Pinpoint the cell where the given text exists, returning its [x, y] midpoint coordinate. 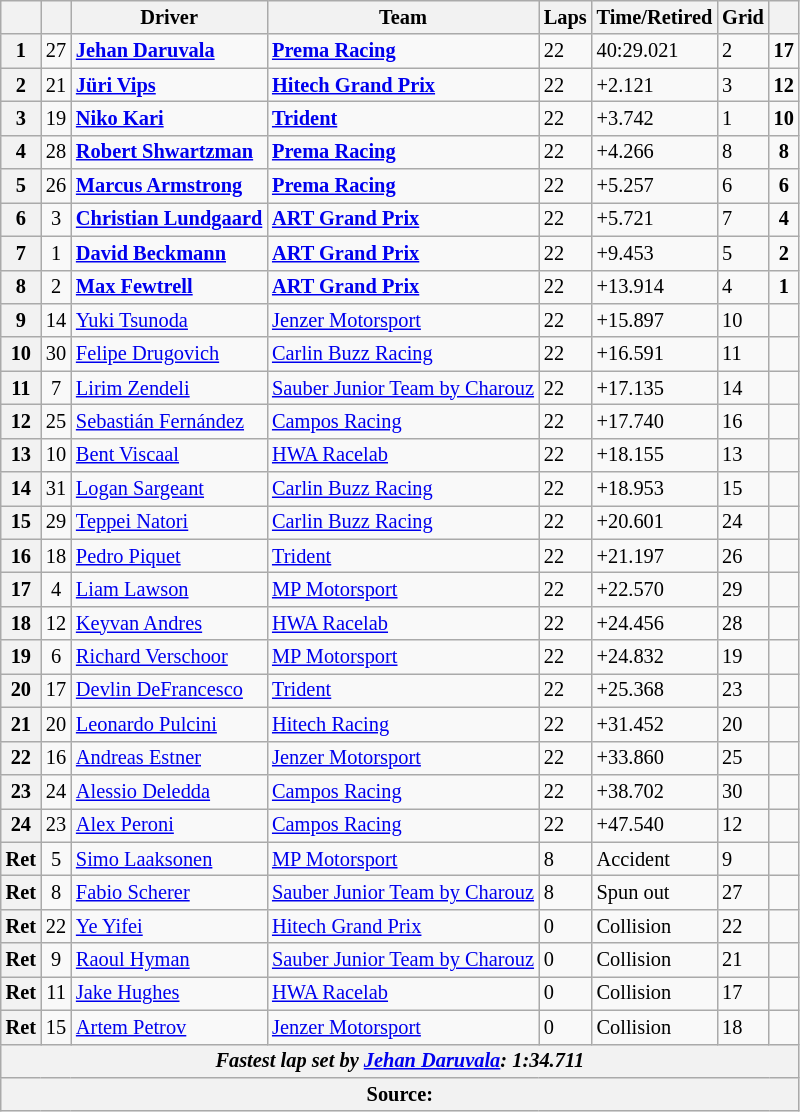
+31.452 [655, 724]
+13.914 [655, 287]
Grid [743, 17]
Jake Hughes [169, 993]
Christian Lundgaard [169, 219]
+25.368 [655, 690]
Logan Sargeant [169, 489]
+3.742 [655, 118]
Niko Kari [169, 118]
+17.740 [655, 421]
Fastest lap set by Jehan Daruvala: 1:34.711 [400, 1061]
Max Fewtrell [169, 287]
Marcus Armstrong [169, 186]
+33.860 [655, 758]
+2.121 [655, 85]
Team [403, 17]
31 [56, 489]
Ye Yifei [169, 926]
Robert Shwartzman [169, 152]
Pedro Piquet [169, 556]
+22.570 [655, 589]
+9.453 [655, 253]
Jüri Vips [169, 85]
+5.257 [655, 186]
Devlin DeFrancesco [169, 690]
+20.601 [655, 522]
Driver [169, 17]
Lirim Zendeli [169, 388]
+16.591 [655, 354]
Artem Petrov [169, 1027]
+18.155 [655, 455]
Bent Viscaal [169, 455]
+18.953 [655, 489]
+47.540 [655, 825]
Raoul Hyman [169, 960]
+17.135 [655, 388]
+38.702 [655, 791]
Richard Verschoor [169, 657]
+24.832 [655, 657]
Andreas Estner [169, 758]
Spun out [655, 892]
Liam Lawson [169, 589]
Alex Peroni [169, 825]
Sebastián Fernández [169, 421]
Hitech Racing [403, 724]
Keyvan Andres [169, 623]
+24.456 [655, 623]
+5.721 [655, 219]
40:29.021 [655, 51]
Leonardo Pulcini [169, 724]
Teppei Natori [169, 522]
Alessio Deledda [169, 791]
+15.897 [655, 320]
Laps [566, 17]
David Beckmann [169, 253]
Fabio Scherer [169, 892]
+21.197 [655, 556]
Yuki Tsunoda [169, 320]
+4.266 [655, 152]
Simo Laaksonen [169, 859]
Accident [655, 859]
Time/Retired [655, 17]
Felipe Drugovich [169, 354]
Source: [400, 1094]
Jehan Daruvala [169, 51]
